Find where the given text appears and provide that cell's center as (x, y) coordinate. 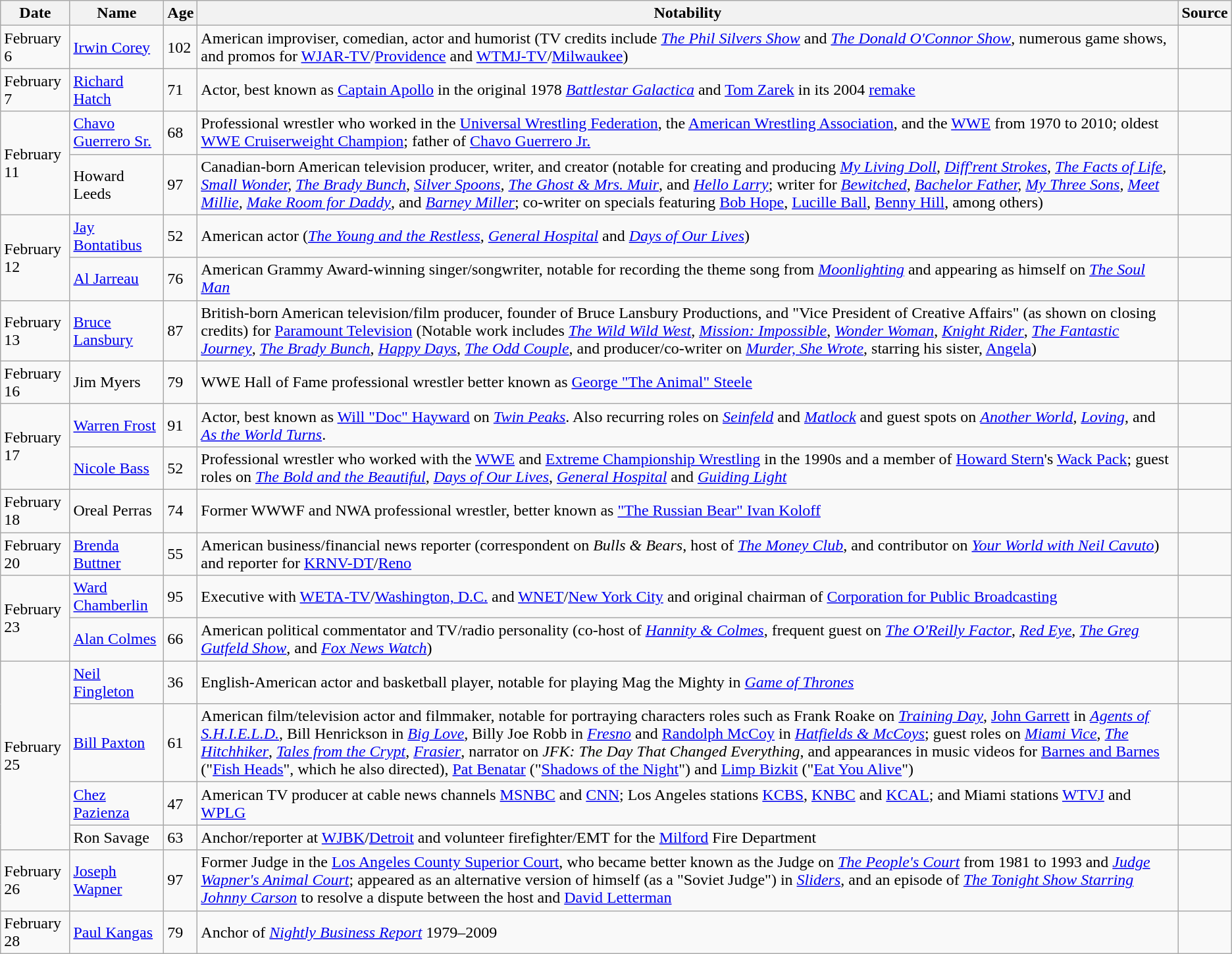
Neil Fingleton (117, 682)
February 20 (36, 553)
47 (180, 803)
36 (180, 682)
Name (117, 13)
Former WWWF and NWA professional wrestler, better known as "The Russian Bear" Ivan Koloff (688, 511)
63 (180, 837)
Ward Chamberlin (117, 596)
68 (180, 133)
February 11 (36, 163)
76 (180, 279)
WWE Hall of Fame professional wrestler better known as George "The Animal" Steele (688, 382)
February 13 (36, 331)
February 26 (36, 880)
Bill Paxton (117, 743)
Jay Bontatibus (117, 236)
Al Jarreau (117, 279)
Oreal Perras (117, 511)
February 16 (36, 382)
February 7 (36, 90)
February 23 (36, 618)
61 (180, 743)
Warren Frost (117, 425)
Howard Leeds (117, 184)
Nicole Bass (117, 467)
Bruce Lansbury (117, 331)
February 18 (36, 511)
Notability (688, 13)
Ron Savage (117, 837)
February 28 (36, 932)
Executive with WETA-TV/Washington, D.C. and WNET/New York City and original chairman of Corporation for Public Broadcasting (688, 596)
February 6 (36, 47)
Jim Myers (117, 382)
Anchor of Nightly Business Report 1979–2009 (688, 932)
55 (180, 553)
71 (180, 90)
Anchor/reporter at WJBK/Detroit and volunteer firefighter/EMT for the Milford Fire Department (688, 837)
Actor, best known as Captain Apollo in the original 1978 Battlestar Galactica and Tom Zarek in its 2004 remake (688, 90)
Alan Colmes (117, 640)
February 17 (36, 446)
66 (180, 640)
Chez Pazienza (117, 803)
American TV producer at cable news channels MSNBC and CNN; Los Angeles stations KCBS, KNBC and KCAL; and Miami stations WTVJ and WPLG (688, 803)
91 (180, 425)
American Grammy Award-winning singer/songwriter, notable for recording the theme song from Moonlighting and appearing as himself on The Soul Man (688, 279)
87 (180, 331)
Paul Kangas (117, 932)
Richard Hatch (117, 90)
74 (180, 511)
English-American actor and basketball player, notable for playing Mag the Mighty in Game of Thrones (688, 682)
American actor (The Young and the Restless, General Hospital and Days of Our Lives) (688, 236)
Age (180, 13)
Joseph Wapner (117, 880)
Irwin Corey (117, 47)
Source (1204, 13)
February 25 (36, 756)
102 (180, 47)
Chavo Guerrero Sr. (117, 133)
Date (36, 13)
Brenda Buttner (117, 553)
95 (180, 596)
February 12 (36, 257)
